From the cell containing the given text, extract its center point as (x, y) coordinate. 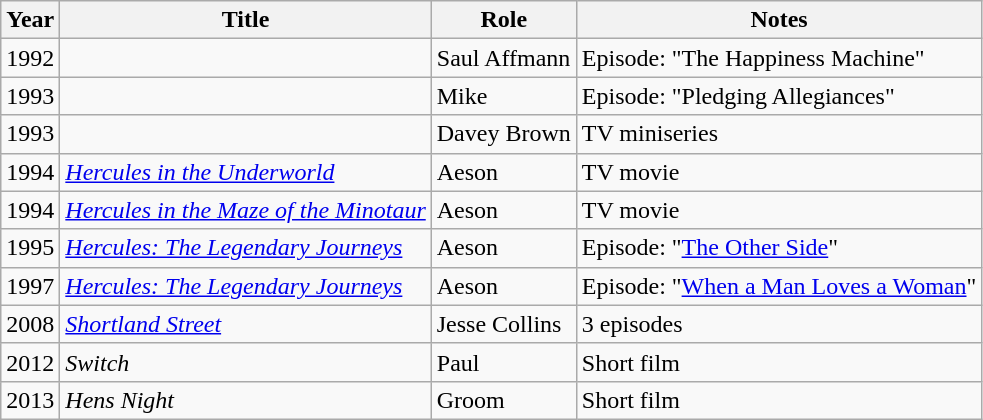
1997 (30, 286)
1995 (30, 248)
Mike (504, 96)
Episode: "When a Man Loves a Woman" (779, 286)
Episode: "Pledging Allegiances" (779, 96)
Jesse Collins (504, 324)
2013 (30, 400)
Notes (779, 20)
Year (30, 20)
Role (504, 20)
3 episodes (779, 324)
Davey Brown (504, 134)
Paul (504, 362)
Shortland Street (246, 324)
Hercules in the Underworld (246, 172)
TV miniseries (779, 134)
2008 (30, 324)
Groom (504, 400)
Episode: "The Other Side" (779, 248)
Saul Affmann (504, 58)
Switch (246, 362)
Hens Night (246, 400)
1992 (30, 58)
Episode: "The Happiness Machine" (779, 58)
2012 (30, 362)
Title (246, 20)
Hercules in the Maze of the Minotaur (246, 210)
